Return the (X, Y) coordinate for the center point of the cell that contains the specified text.  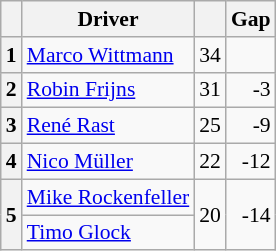
5 (12, 214)
-3 (251, 90)
25 (210, 126)
-12 (251, 162)
3 (12, 126)
Gap (251, 19)
-9 (251, 126)
4 (12, 162)
2 (12, 90)
Marco Wittmann (108, 55)
1 (12, 55)
Mike Rockenfeller (108, 197)
20 (210, 214)
Driver (108, 19)
22 (210, 162)
Timo Glock (108, 233)
34 (210, 55)
René Rast (108, 126)
Robin Frijns (108, 90)
31 (210, 90)
Nico Müller (108, 162)
-14 (251, 214)
